Scan for the cell matching the given text and deliver its [X, Y] coordinate at center. 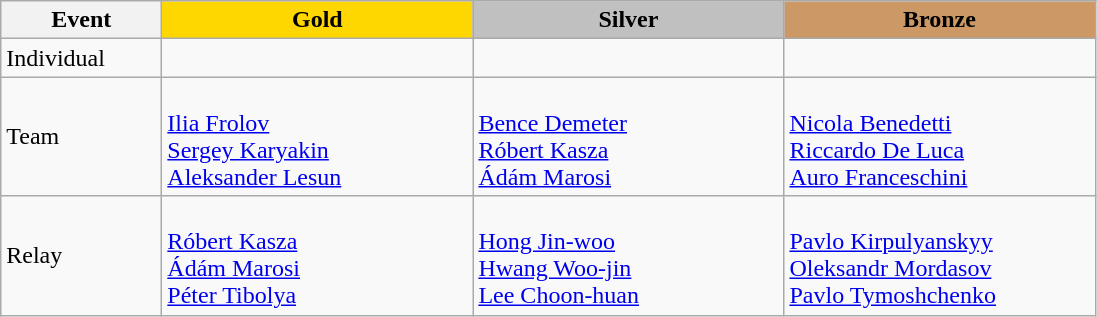
Nicola BenedettiRiccardo De LucaAuro Franceschini [940, 136]
Silver [628, 20]
Relay [82, 256]
Ilia FrolovSergey KaryakinAleksander Lesun [318, 136]
Bence DemeterRóbert KaszaÁdám Marosi [628, 136]
Pavlo KirpulyanskyyOleksandr MordasovPavlo Tymoshchenko [940, 256]
Hong Jin-wooHwang Woo-jinLee Choon-huan [628, 256]
Bronze [940, 20]
Individual [82, 58]
Team [82, 136]
Event [82, 20]
Gold [318, 20]
Róbert KaszaÁdám MarosiPéter Tibolya [318, 256]
